Return (X, Y) of the center of cell containing provided text 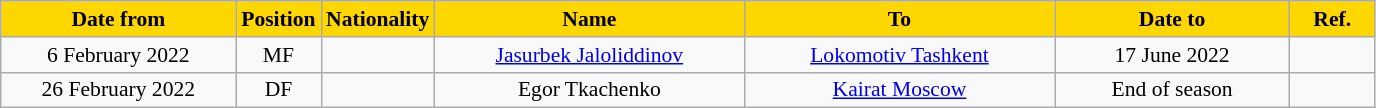
To (899, 19)
Kairat Moscow (899, 90)
Ref. (1332, 19)
Egor Tkachenko (589, 90)
26 February 2022 (118, 90)
DF (278, 90)
Jasurbek Jaloliddinov (589, 55)
Lokomotiv Tashkent (899, 55)
17 June 2022 (1172, 55)
Position (278, 19)
Nationality (378, 19)
6 February 2022 (118, 55)
Name (589, 19)
End of season (1172, 90)
Date to (1172, 19)
Date from (118, 19)
MF (278, 55)
